Capture the cell that displays the provided text and extract its [x, y] central coordinate. 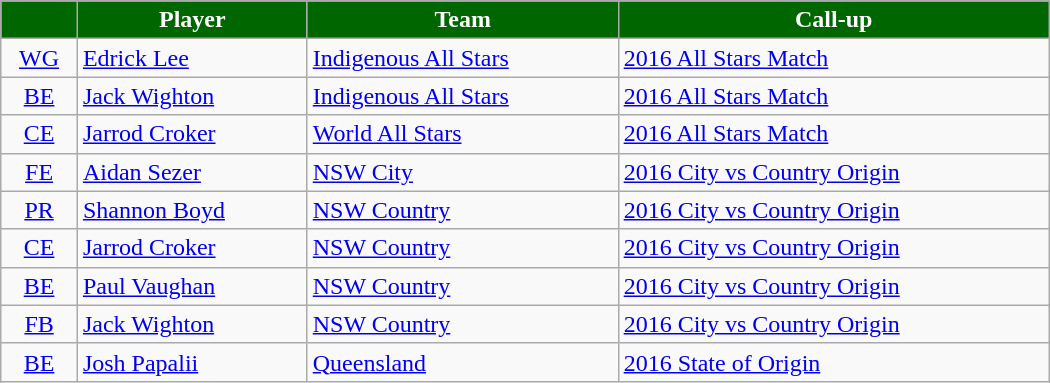
Shannon Boyd [192, 210]
Team [462, 20]
WG [40, 58]
Player [192, 20]
Call-up [834, 20]
Edrick Lee [192, 58]
PR [40, 210]
NSW City [462, 172]
FE [40, 172]
FB [40, 324]
World All Stars [462, 134]
Aidan Sezer [192, 172]
Paul Vaughan [192, 286]
Josh Papalii [192, 362]
2016 State of Origin [834, 362]
Queensland [462, 362]
